Identify which cell holds the provided text, then report its [x, y] central coordinate. 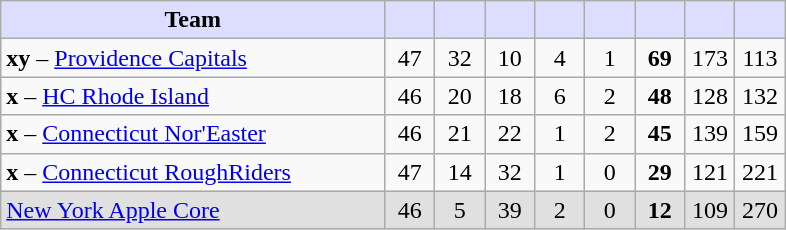
x – HC Rhode Island [193, 96]
x – Connecticut RoughRiders [193, 172]
48 [660, 96]
139 [710, 134]
xy – Providence Capitals [193, 58]
6 [560, 96]
5 [460, 210]
109 [710, 210]
x – Connecticut Nor'Easter [193, 134]
21 [460, 134]
4 [560, 58]
12 [660, 210]
Team [193, 20]
159 [760, 134]
121 [710, 172]
14 [460, 172]
22 [510, 134]
New York Apple Core [193, 210]
10 [510, 58]
69 [660, 58]
39 [510, 210]
20 [460, 96]
270 [760, 210]
113 [760, 58]
128 [710, 96]
173 [710, 58]
45 [660, 134]
221 [760, 172]
132 [760, 96]
18 [510, 96]
29 [660, 172]
